Provide the [x, y] coordinate of the cell's center where the given text is located.  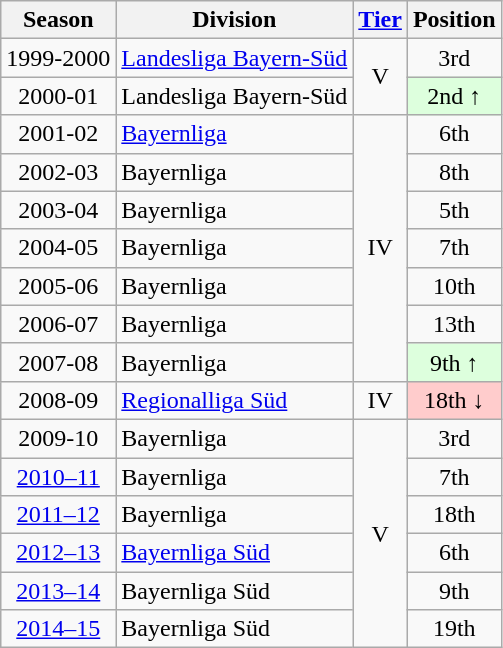
2011–12 [58, 515]
9th [454, 591]
5th [454, 210]
13th [454, 324]
18th [454, 515]
2005-06 [58, 286]
2001-02 [58, 134]
2012–13 [58, 553]
10th [454, 286]
2013–14 [58, 591]
2002-03 [58, 172]
Position [454, 20]
2nd ↑ [454, 96]
2014–15 [58, 629]
2009-10 [58, 438]
2003-04 [58, 210]
1999-2000 [58, 58]
Regionalliga Süd [234, 400]
2004-05 [58, 248]
Division [234, 20]
8th [454, 172]
Season [58, 20]
2000-01 [58, 96]
19th [454, 629]
18th ↓ [454, 400]
9th ↑ [454, 362]
2007-08 [58, 362]
Tier [380, 20]
2008-09 [58, 400]
2010–11 [58, 477]
2006-07 [58, 324]
